Return (x, y) of the center of cell containing provided text 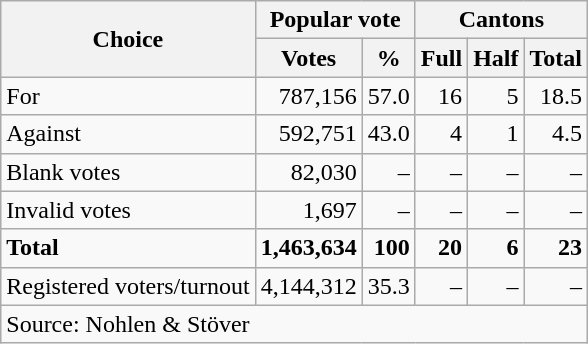
43.0 (388, 134)
18.5 (556, 96)
20 (441, 248)
4 (441, 134)
23 (556, 248)
Full (441, 58)
Registered voters/turnout (128, 286)
Votes (308, 58)
1 (496, 134)
Choice (128, 39)
Source: Nohlen & Stöver (294, 324)
Cantons (501, 20)
For (128, 96)
6 (496, 248)
16 (441, 96)
Half (496, 58)
Blank votes (128, 172)
57.0 (388, 96)
1,463,634 (308, 248)
35.3 (388, 286)
Invalid votes (128, 210)
4.5 (556, 134)
4,144,312 (308, 286)
% (388, 58)
5 (496, 96)
Popular vote (335, 20)
592,751 (308, 134)
100 (388, 248)
787,156 (308, 96)
82,030 (308, 172)
1,697 (308, 210)
Against (128, 134)
